From the cell containing the given text, extract its center point as [x, y] coordinate. 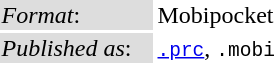
Format: [76, 15]
Published as: [76, 48]
